Capture the cell that displays the provided text and extract its [x, y] central coordinate. 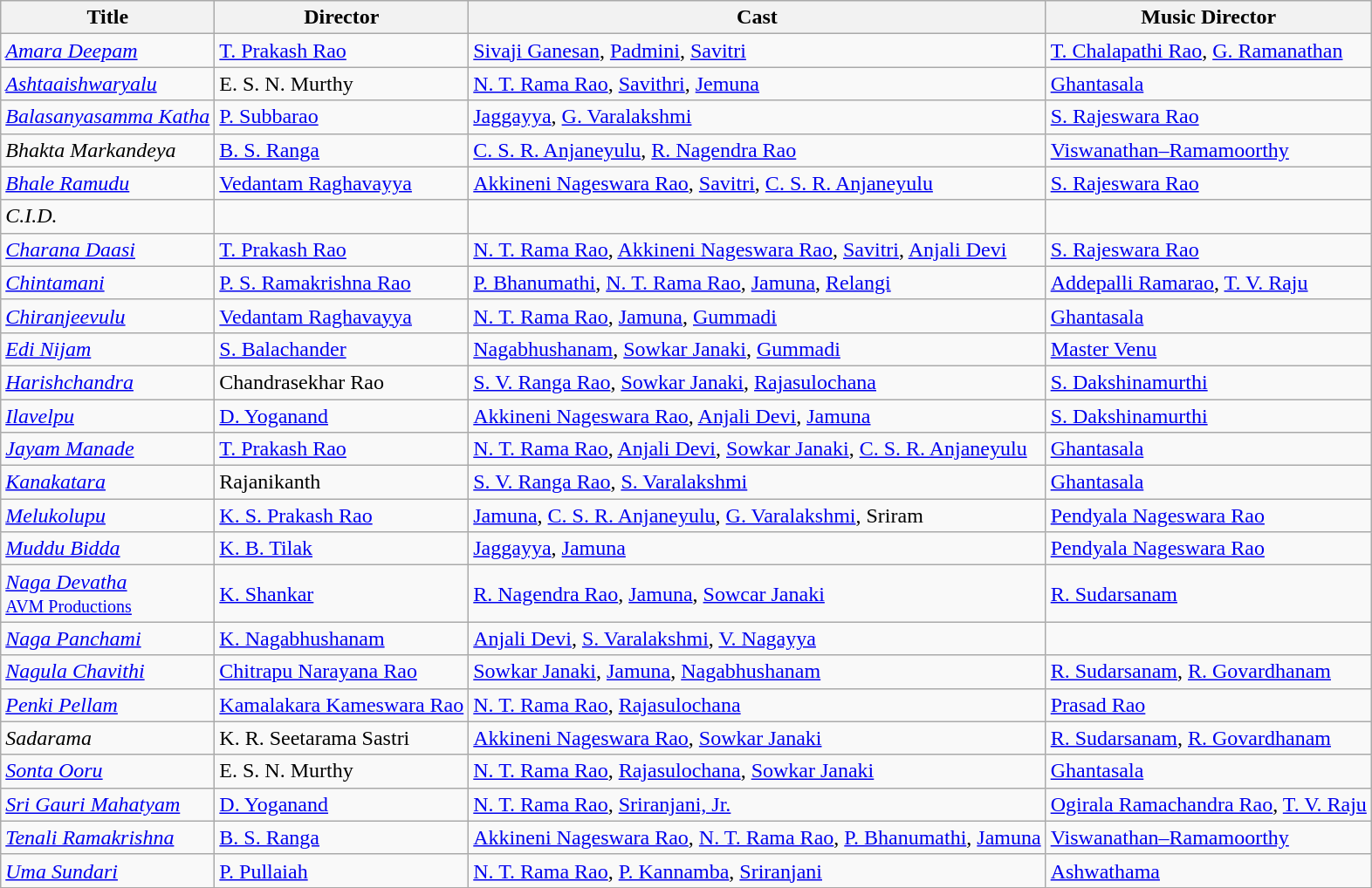
K. B. Tilak [342, 549]
C. S. R. Anjaneyulu, R. Nagendra Rao [758, 150]
Chandrasekhar Rao [342, 382]
Uma Sundari [108, 871]
N. T. Rama Rao, Rajasulochana [758, 705]
N. T. Rama Rao, Anjali Devi, Sowkar Janaki, C. S. R. Anjaneyulu [758, 449]
Music Director [1208, 17]
S. Balachander [342, 349]
Muddu Bidda [108, 549]
P. Subbarao [342, 117]
Sivaji Ganesan, Padmini, Savitri [758, 51]
R. Nagendra Rao, Jamuna, Sowcar Janaki [758, 593]
K. Nagabhushanam [342, 639]
Anjali Devi, S. Varalakshmi, V. Nagayya [758, 639]
Ashtaaishwaryalu [108, 84]
Rajanikanth [342, 482]
P. Bhanumathi, N. T. Rama Rao, Jamuna, Relangi [758, 283]
Naga Panchami [108, 639]
S. V. Ranga Rao, S. Varalakshmi [758, 482]
Amara Deepam [108, 51]
Akkineni Nageswara Rao, N. T. Rama Rao, P. Bhanumathi, Jamuna [758, 837]
N. T. Rama Rao, P. Kannamba, Sriranjani [758, 871]
Akkineni Nageswara Rao, Sowkar Janaki [758, 738]
Chintamani [108, 283]
Melukolupu [108, 516]
S. V. Ranga Rao, Sowkar Janaki, Rajasulochana [758, 382]
Nagabhushanam, Sowkar Janaki, Gummadi [758, 349]
K. R. Seetarama Sastri [342, 738]
Akkineni Nageswara Rao, Savitri, C. S. R. Anjaneyulu [758, 183]
R. Sudarsanam [1208, 593]
Nagula Chavithi [108, 672]
Harishchandra [108, 382]
Sonta Ooru [108, 771]
Kanakatara [108, 482]
Jayam Manade [108, 449]
Ilavelpu [108, 416]
Ashwathama [1208, 871]
Addepalli Ramarao, T. V. Raju [1208, 283]
Master Venu [1208, 349]
N. T. Rama Rao, Rajasulochana, Sowkar Janaki [758, 771]
Director [342, 17]
Tenali Ramakrishna [108, 837]
P. S. Ramakrishna Rao [342, 283]
Title [108, 17]
N. T. Rama Rao, Sriranjani, Jr. [758, 804]
Chitrapu Narayana Rao [342, 672]
Ogirala Ramachandra Rao, T. V. Raju [1208, 804]
Balasanyasamma Katha [108, 117]
Chiranjeevulu [108, 316]
K. S. Prakash Rao [342, 516]
Akkineni Nageswara Rao, Anjali Devi, Jamuna [758, 416]
Bhakta Markandeya [108, 150]
Jaggayya, G. Varalakshmi [758, 117]
Sowkar Janaki, Jamuna, Nagabhushanam [758, 672]
Penki Pellam [108, 705]
Jaggayya, Jamuna [758, 549]
C.I.D. [108, 216]
Prasad Rao [1208, 705]
N. T. Rama Rao, Akkineni Nageswara Rao, Savitri, Anjali Devi [758, 249]
T. Chalapathi Rao, G. Ramanathan [1208, 51]
K. Shankar [342, 593]
Naga DevathaAVM Productions [108, 593]
Cast [758, 17]
Jamuna, C. S. R. Anjaneyulu, G. Varalakshmi, Sriram [758, 516]
Sri Gauri Mahatyam [108, 804]
N. T. Rama Rao, Jamuna, Gummadi [758, 316]
Sadarama [108, 738]
Edi Nijam [108, 349]
Kamalakara Kameswara Rao [342, 705]
N. T. Rama Rao, Savithri, Jemuna [758, 84]
Bhale Ramudu [108, 183]
Charana Daasi [108, 249]
P. Pullaiah [342, 871]
